Provide the (X, Y) coordinate of the cell's center where the given text is located.  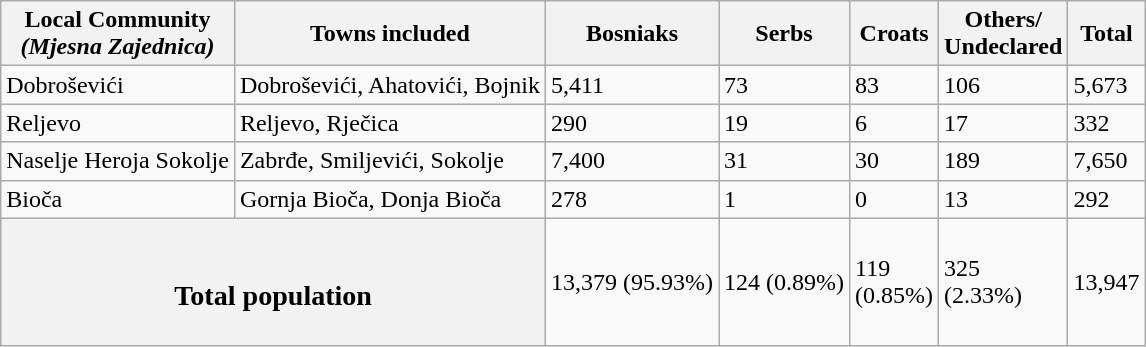
13,379 (95.93%) (632, 282)
119(0.85%) (894, 282)
6 (894, 123)
Reljevo (118, 123)
124 (0.89%) (784, 282)
332 (1106, 123)
290 (632, 123)
19 (784, 123)
73 (784, 85)
13,947 (1106, 282)
83 (894, 85)
Bioča (118, 199)
Dobroševići (118, 85)
Gornja Bioča, Donja Bioča (390, 199)
7,400 (632, 161)
Local Community(Mjesna Zajednica) (118, 34)
106 (1004, 85)
278 (632, 199)
5,411 (632, 85)
Total population (274, 282)
30 (894, 161)
Others/Undeclared (1004, 34)
5,673 (1106, 85)
Towns included (390, 34)
31 (784, 161)
325(2.33%) (1004, 282)
189 (1004, 161)
292 (1106, 199)
Serbs (784, 34)
Zabrđe, Smiljevići, Sokolje (390, 161)
7,650 (1106, 161)
17 (1004, 123)
1 (784, 199)
Bosniaks (632, 34)
Croats (894, 34)
13 (1004, 199)
0 (894, 199)
Total (1106, 34)
Dobroševići, Ahatovići, Bojnik (390, 85)
Naselje Heroja Sokolje (118, 161)
Reljevo, Rječica (390, 123)
